Determine the (x, y) coordinate at the center of the cell enclosing the given text.  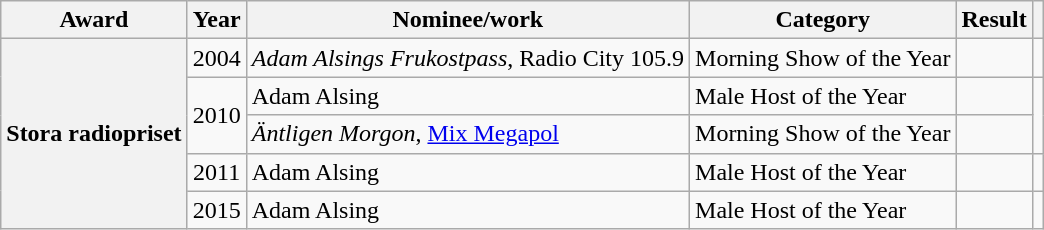
Nominee/work (468, 20)
Adam Alsings Frukostpass, Radio City 105.9 (468, 58)
2011 (216, 172)
Äntligen Morgon, Mix Megapol (468, 134)
2004 (216, 58)
Year (216, 20)
Category (823, 20)
Stora radiopriset (94, 134)
Result (994, 20)
2015 (216, 210)
2010 (216, 115)
Award (94, 20)
